Output the [x, y] coordinate of the center of the cell containing the given text.  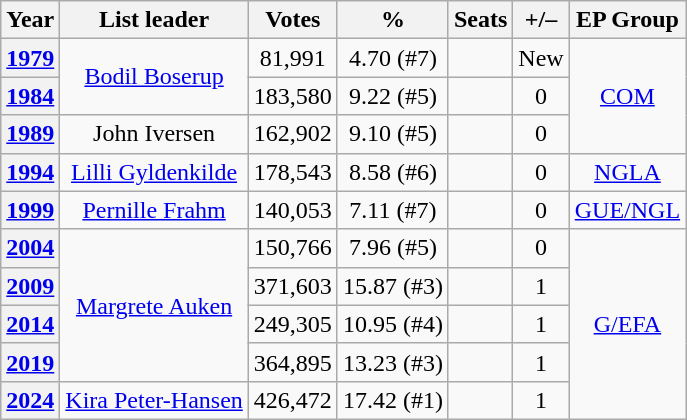
13.23 (#3) [392, 362]
15.87 (#3) [392, 286]
1994 [30, 172]
1979 [30, 58]
Year [30, 20]
GUE/NGL [627, 210]
G/EFA [627, 324]
9.22 (#5) [392, 96]
2004 [30, 248]
Votes [292, 20]
140,053 [292, 210]
NGLA [627, 172]
Bodil Boserup [154, 77]
2014 [30, 324]
1989 [30, 134]
7.11 (#7) [392, 210]
2019 [30, 362]
List leader [154, 20]
Seats [480, 20]
New [541, 58]
150,766 [292, 248]
8.58 (#6) [392, 172]
426,472 [292, 400]
1999 [30, 210]
EP Group [627, 20]
7.96 (#5) [392, 248]
364,895 [292, 362]
Pernille Frahm [154, 210]
COM [627, 96]
Lilli Gyldenkilde [154, 172]
162,902 [292, 134]
183,580 [292, 96]
Margrete Auken [154, 305]
2009 [30, 286]
John Iversen [154, 134]
10.95 (#4) [392, 324]
4.70 (#7) [392, 58]
371,603 [292, 286]
% [392, 20]
1984 [30, 96]
249,305 [292, 324]
Kira Peter-Hansen [154, 400]
81,991 [292, 58]
17.42 (#1) [392, 400]
2024 [30, 400]
+/– [541, 20]
9.10 (#5) [392, 134]
178,543 [292, 172]
